Return the [X, Y] coordinate for the center point of the cell that contains the specified text.  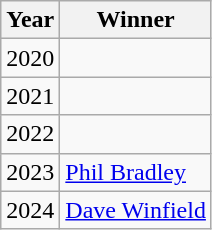
Phil Bradley [136, 172]
2022 [30, 134]
Winner [136, 20]
2023 [30, 172]
Dave Winfield [136, 210]
2020 [30, 58]
2021 [30, 96]
Year [30, 20]
2024 [30, 210]
